Detect which cell encompasses the target text, then output its [X, Y] center coordinate. 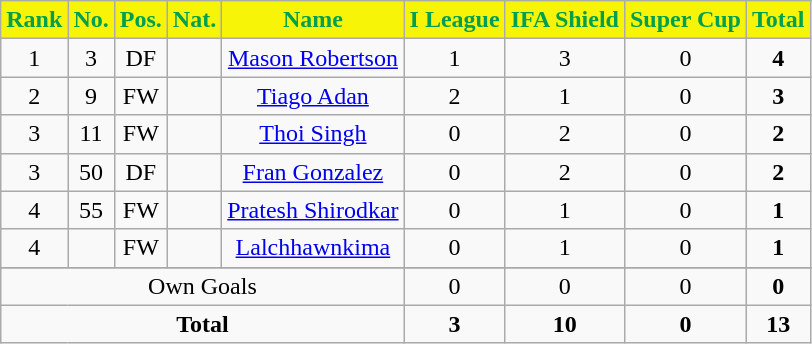
11 [91, 134]
Pratesh Shirodkar [313, 210]
No. [91, 20]
13 [778, 324]
Mason Robertson [313, 58]
IFA Shield [564, 20]
9 [91, 96]
55 [91, 210]
Thoi Singh [313, 134]
Lalchhawnkima [313, 248]
Own Goals [202, 286]
Pos. [140, 20]
Super Cup [685, 20]
Tiago Adan [313, 96]
Rank [34, 20]
Name [313, 20]
I League [454, 20]
Nat. [194, 20]
10 [564, 324]
50 [91, 172]
Fran Gonzalez [313, 172]
